Return [X, Y] of the center of cell containing provided text 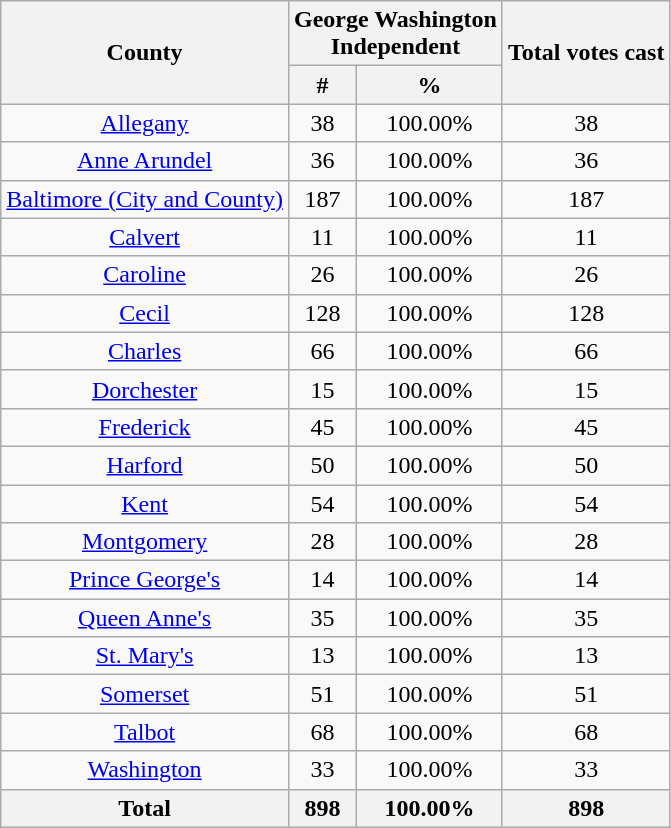
Cecil [145, 313]
Harford [145, 465]
George WashingtonIndependent [395, 34]
Washington [145, 770]
Dorchester [145, 389]
Total votes cast [586, 52]
Allegany [145, 123]
County [145, 52]
Caroline [145, 275]
Kent [145, 503]
Charles [145, 351]
Queen Anne's [145, 618]
Calvert [145, 237]
Somerset [145, 694]
# [322, 85]
Anne Arundel [145, 161]
Frederick [145, 427]
Talbot [145, 732]
Montgomery [145, 542]
Baltimore (City and County) [145, 199]
Total [145, 808]
Prince George's [145, 580]
% [429, 85]
St. Mary's [145, 656]
